Output the (X, Y) coordinate of the center of the cell containing the given text.  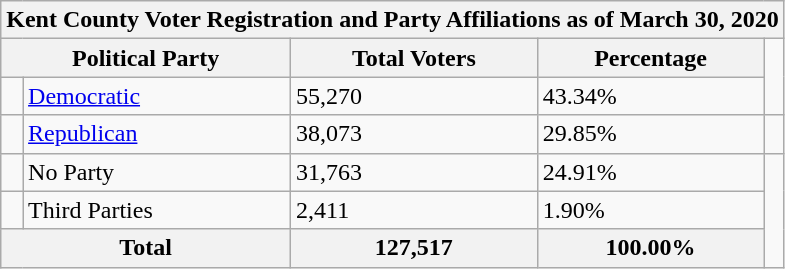
24.91% (650, 172)
No Party (157, 172)
Total Voters (414, 58)
Percentage (650, 58)
31,763 (414, 172)
38,073 (414, 134)
2,411 (414, 210)
Democratic (157, 96)
55,270 (414, 96)
43.34% (650, 96)
29.85% (650, 134)
Kent County Voter Registration and Party Affiliations as of March 30, 2020 (392, 20)
1.90% (650, 210)
Third Parties (157, 210)
Republican (157, 134)
Political Party (146, 58)
127,517 (414, 248)
100.00% (650, 248)
Total (146, 248)
